From the cell containing the given text, extract its center point as [x, y] coordinate. 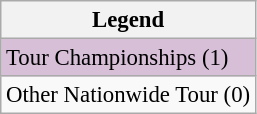
Other Nationwide Tour (0) [128, 95]
Legend [128, 20]
Tour Championships (1) [128, 58]
